Determine the [X, Y] coordinate at the center of the cell enclosing the given text.  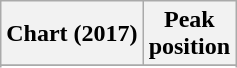
Chart (2017) [72, 34]
Peakposition [189, 34]
